Pinpoint the cell where the given text exists, returning its [x, y] midpoint coordinate. 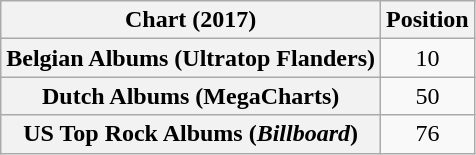
Dutch Albums (MegaCharts) [191, 96]
US Top Rock Albums (Billboard) [191, 134]
Position [428, 20]
10 [428, 58]
Belgian Albums (Ultratop Flanders) [191, 58]
76 [428, 134]
50 [428, 96]
Chart (2017) [191, 20]
